Return the [X, Y] coordinate for the center point of the cell that contains the specified text.  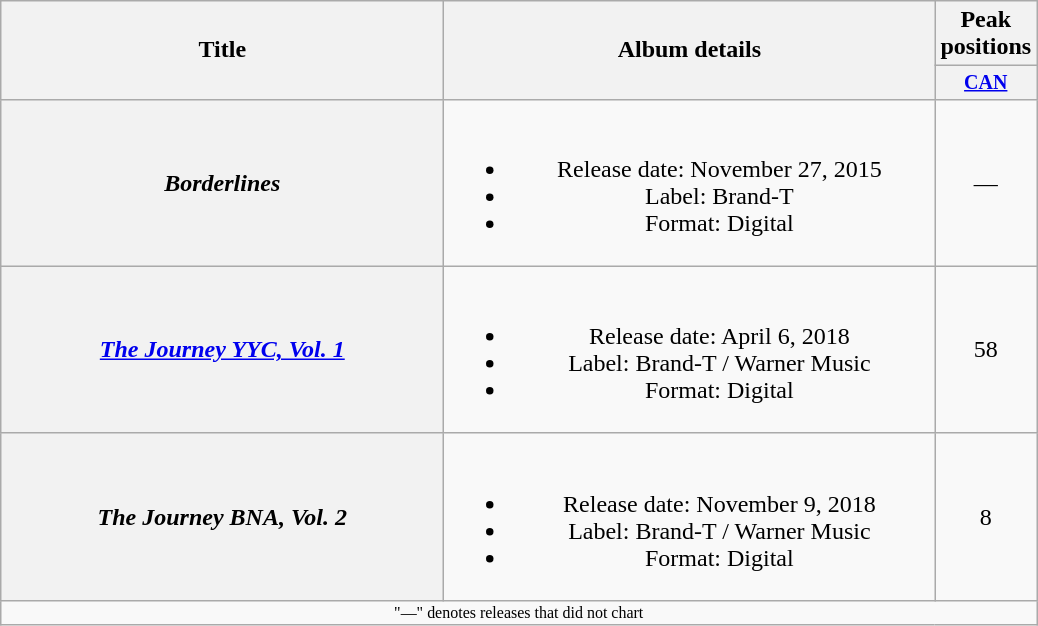
Album details [690, 50]
58 [986, 350]
"—" denotes releases that did not chart [519, 612]
CAN [986, 82]
— [986, 182]
8 [986, 516]
Release date: November 27, 2015Label: Brand-TFormat: Digital [690, 182]
Borderlines [222, 182]
Peak positions [986, 34]
The Journey BNA, Vol. 2 [222, 516]
The Journey YYC, Vol. 1 [222, 350]
Title [222, 50]
Release date: April 6, 2018Label: Brand-T / Warner MusicFormat: Digital [690, 350]
Release date: November 9, 2018Label: Brand-T / Warner MusicFormat: Digital [690, 516]
